For the text-containing cell, return its midpoint in [x, y] coordinate format. 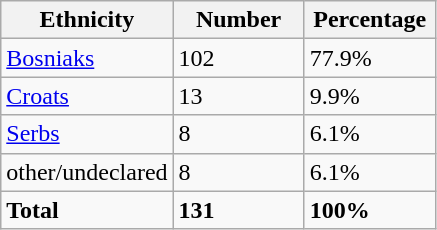
Croats [87, 96]
131 [238, 210]
13 [238, 96]
77.9% [370, 58]
Ethnicity [87, 20]
Total [87, 210]
Percentage [370, 20]
9.9% [370, 96]
other/undeclared [87, 172]
Serbs [87, 134]
102 [238, 58]
Number [238, 20]
100% [370, 210]
Bosniaks [87, 58]
